Detect which cell encompasses the target text, then output its (x, y) center coordinate. 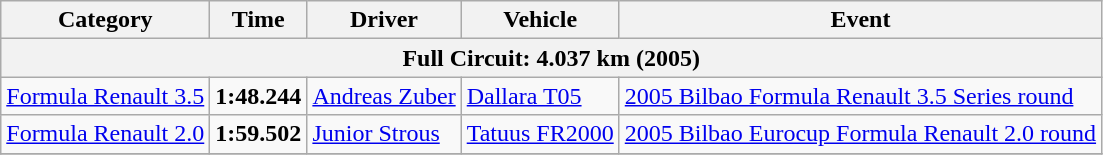
Dallara T05 (540, 96)
Vehicle (540, 20)
Driver (384, 20)
Event (860, 20)
2005 Bilbao Eurocup Formula Renault 2.0 round (860, 134)
1:59.502 (258, 134)
1:48.244 (258, 96)
Junior Strous (384, 134)
Category (106, 20)
Tatuus FR2000 (540, 134)
Time (258, 20)
2005 Bilbao Formula Renault 3.5 Series round (860, 96)
Full Circuit: 4.037 km (2005) (552, 58)
Formula Renault 3.5 (106, 96)
Formula Renault 2.0 (106, 134)
Andreas Zuber (384, 96)
